For the text-containing cell, return its midpoint in [X, Y] coordinate format. 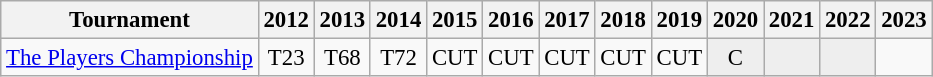
2021 [792, 20]
2020 [735, 20]
2023 [904, 20]
2013 [342, 20]
2018 [623, 20]
The Players Championship [130, 58]
T68 [342, 58]
C [735, 58]
2012 [286, 20]
Tournament [130, 20]
T23 [286, 58]
2014 [398, 20]
2016 [511, 20]
2019 [679, 20]
2022 [848, 20]
2015 [455, 20]
T72 [398, 58]
2017 [567, 20]
